Extract the [X, Y] coordinate from the center of the cell holding the provided text.  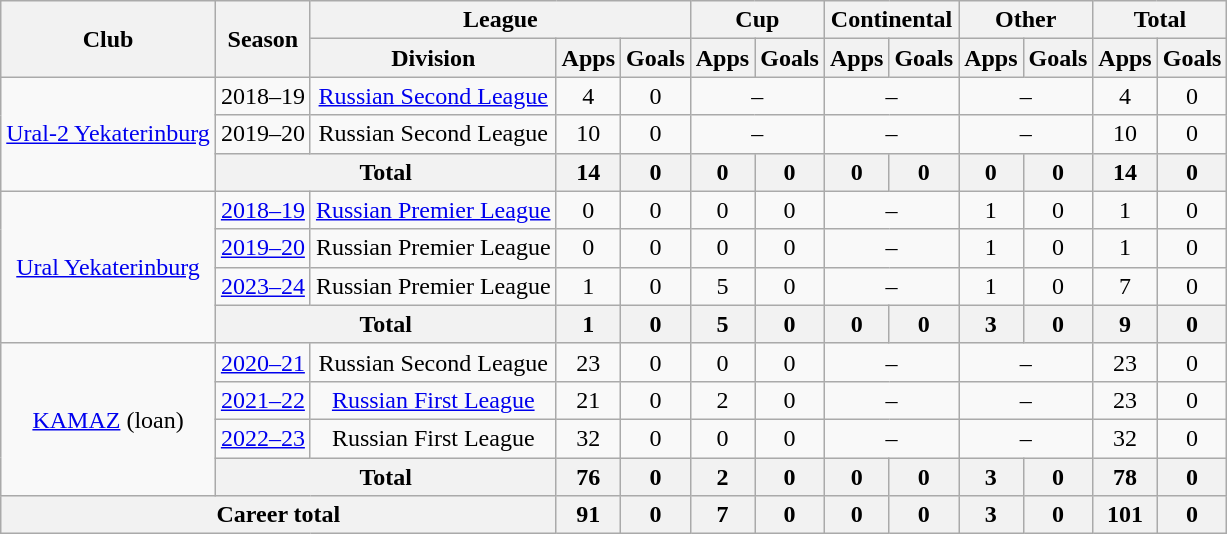
Other [1026, 20]
2020–21 [262, 362]
2022–23 [262, 438]
Career total [278, 515]
78 [1125, 477]
91 [588, 515]
21 [588, 400]
Season [262, 39]
101 [1125, 515]
2023–24 [262, 286]
2021–22 [262, 400]
Ural-2 Yekaterinburg [108, 134]
76 [588, 477]
9 [1125, 324]
Ural Yekaterinburg [108, 267]
KAMAZ (loan) [108, 419]
Continental [891, 20]
Club [108, 39]
League [500, 20]
Division [433, 58]
Cup [757, 20]
